Extract the [X, Y] coordinate from the center of the cell holding the provided text.  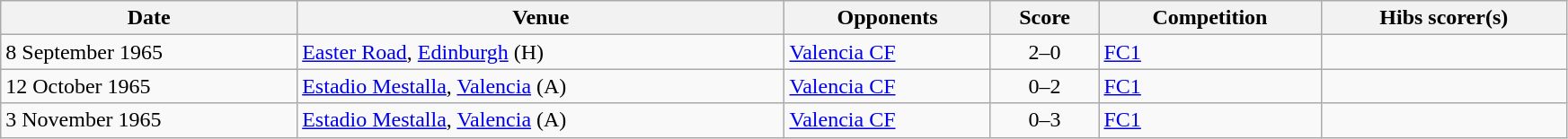
12 October 1965 [149, 86]
Hibs scorer(s) [1444, 18]
Venue [541, 18]
Date [149, 18]
0–3 [1044, 120]
Score [1044, 18]
Easter Road, Edinburgh (H) [541, 52]
2–0 [1044, 52]
8 September 1965 [149, 52]
3 November 1965 [149, 120]
Competition [1209, 18]
0–2 [1044, 86]
Opponents [888, 18]
